Identify which cell holds the provided text, then report its (x, y) central coordinate. 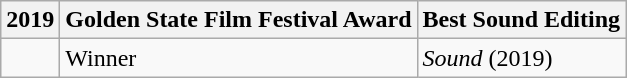
Winner (238, 58)
Sound (2019) (521, 58)
Best Sound Editing (521, 20)
2019 (30, 20)
Golden State Film Festival Award (238, 20)
